Pinpoint the cell where the given text exists, returning its [X, Y] midpoint coordinate. 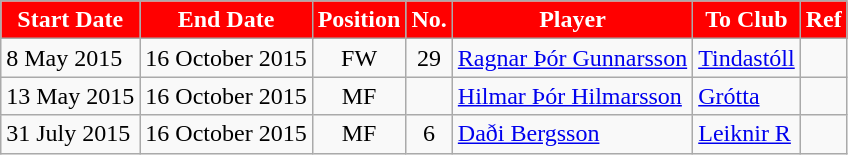
FW [359, 58]
End Date [226, 20]
Ref [824, 20]
29 [429, 58]
No. [429, 20]
Grótta [747, 96]
Position [359, 20]
13 May 2015 [70, 96]
31 July 2015 [70, 134]
Ragnar Þór Gunnarsson [572, 58]
8 May 2015 [70, 58]
Leiknir R [747, 134]
To Club [747, 20]
Start Date [70, 20]
Tindastóll [747, 58]
Player [572, 20]
Daði Bergsson [572, 134]
Hilmar Þór Hilmarsson [572, 96]
6 [429, 134]
